For the text-containing cell, return its midpoint in [X, Y] coordinate format. 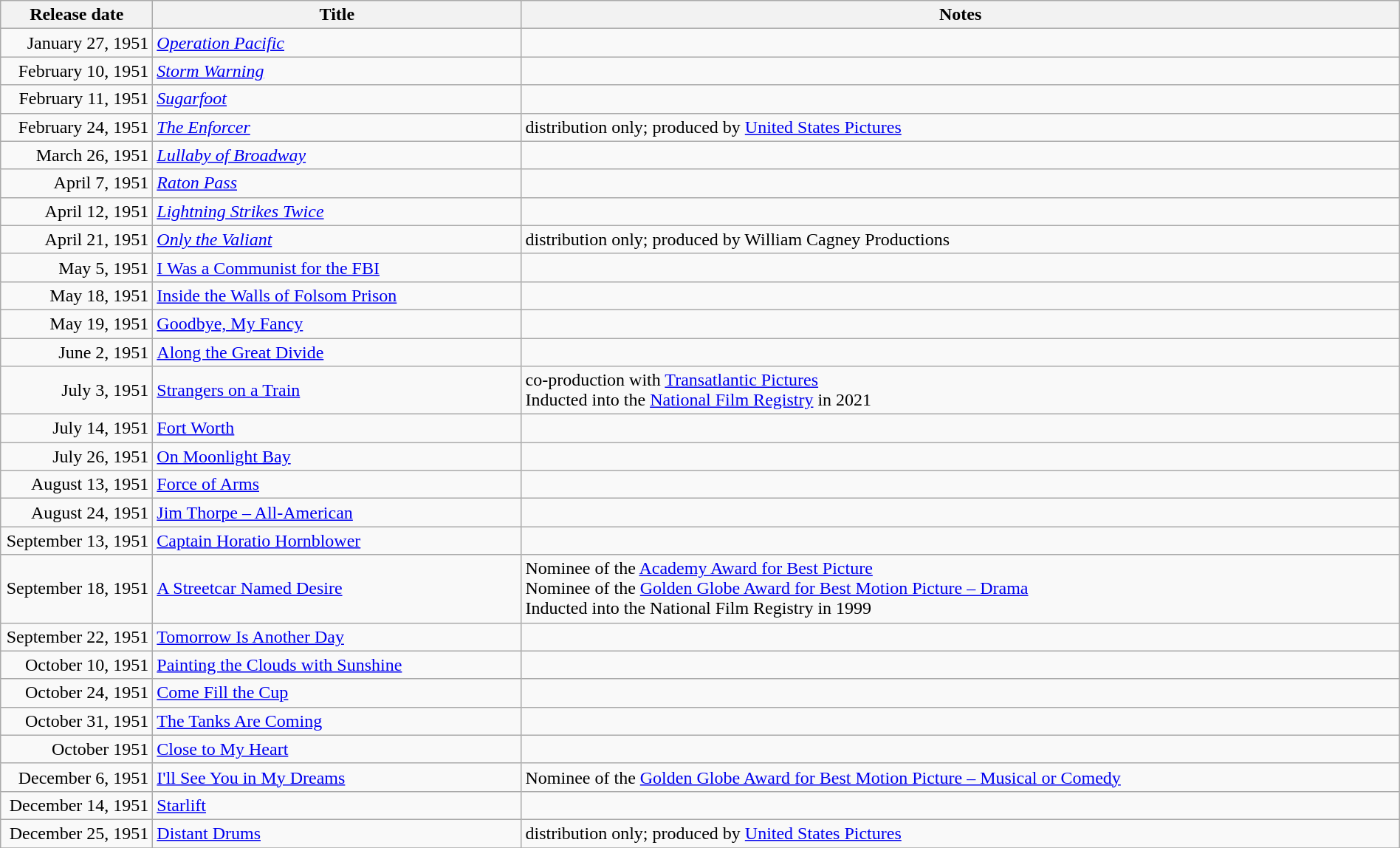
May 5, 1951 [77, 267]
Jim Thorpe – All-American [337, 513]
Close to My Heart [337, 749]
August 13, 1951 [77, 485]
The Enforcer [337, 127]
distribution only; produced by William Cagney Productions [960, 239]
October 31, 1951 [77, 721]
Tomorrow Is Another Day [337, 637]
May 19, 1951 [77, 324]
Starlift [337, 805]
October 1951 [77, 749]
Nominee of the Golden Globe Award for Best Motion Picture – Musical or Comedy [960, 777]
Fort Worth [337, 428]
February 24, 1951 [77, 127]
April 12, 1951 [77, 211]
Release date [77, 15]
June 2, 1951 [77, 352]
March 26, 1951 [77, 155]
Come Fill the Cup [337, 693]
I'll See You in My Dreams [337, 777]
Inside the Walls of Folsom Prison [337, 295]
Only the Valiant [337, 239]
February 11, 1951 [77, 99]
Painting the Clouds with Sunshine [337, 665]
Distant Drums [337, 833]
A Streetcar Named Desire [337, 589]
Sugarfoot [337, 99]
Raton Pass [337, 183]
May 18, 1951 [77, 295]
September 13, 1951 [77, 541]
April 7, 1951 [77, 183]
The Tanks Are Coming [337, 721]
July 3, 1951 [77, 390]
July 14, 1951 [77, 428]
Along the Great Divide [337, 352]
Storm Warning [337, 71]
April 21, 1951 [77, 239]
December 14, 1951 [77, 805]
October 24, 1951 [77, 693]
Title [337, 15]
co-production with Transatlantic PicturesInducted into the National Film Registry in 2021 [960, 390]
Lightning Strikes Twice [337, 211]
On Moonlight Bay [337, 457]
December 6, 1951 [77, 777]
I Was a Communist for the FBI [337, 267]
December 25, 1951 [77, 833]
Notes [960, 15]
Lullaby of Broadway [337, 155]
September 18, 1951 [77, 589]
September 22, 1951 [77, 637]
Operation Pacific [337, 43]
October 10, 1951 [77, 665]
Force of Arms [337, 485]
Captain Horatio Hornblower [337, 541]
August 24, 1951 [77, 513]
Strangers on a Train [337, 390]
July 26, 1951 [77, 457]
Goodbye, My Fancy [337, 324]
February 10, 1951 [77, 71]
January 27, 1951 [77, 43]
